Identify which cell holds the provided text, then report its [X, Y] central coordinate. 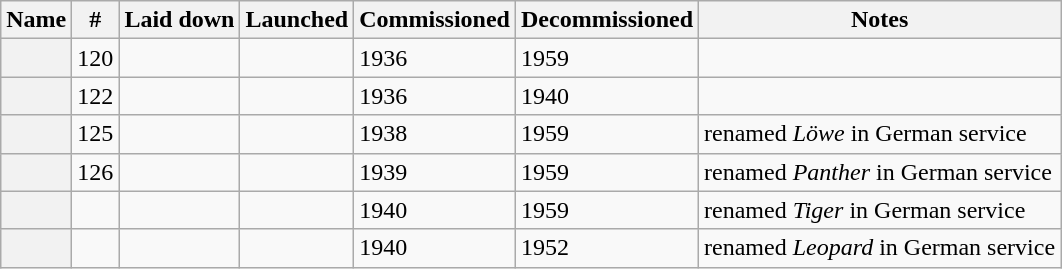
renamed Leopard in German service [880, 248]
renamed Löwe in German service [880, 134]
Commissioned [435, 20]
125 [96, 134]
# [96, 20]
120 [96, 58]
122 [96, 96]
renamed Tiger in German service [880, 210]
1938 [435, 134]
126 [96, 172]
Name [36, 20]
1939 [435, 172]
Launched [297, 20]
renamed Panther in German service [880, 172]
Decommissioned [606, 20]
Laid down [180, 20]
1952 [606, 248]
Notes [880, 20]
